Determine the [X, Y] coordinate at the center of the cell enclosing the given text.  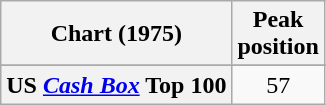
Peakposition [278, 34]
Chart (1975) [116, 34]
57 [278, 85]
US Cash Box Top 100 [116, 85]
